Return [X, Y] of the center of cell containing provided text 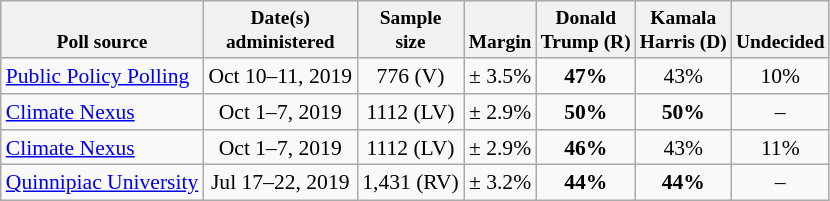
Date(s)administered [280, 30]
Quinnipiac University [102, 183]
Public Policy Polling [102, 76]
1,431 (RV) [410, 183]
± 3.2% [500, 183]
11% [780, 148]
Margin [500, 30]
Oct 10–11, 2019 [280, 76]
46% [586, 148]
776 (V) [410, 76]
DonaldTrump (R) [586, 30]
Samplesize [410, 30]
10% [780, 76]
± 3.5% [500, 76]
Poll source [102, 30]
47% [586, 76]
Jul 17–22, 2019 [280, 183]
KamalaHarris (D) [683, 30]
Undecided [780, 30]
